Search for the cell housing the specified text and yield its (x, y) center coordinate. 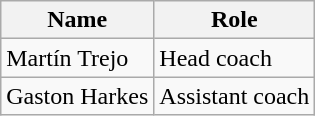
Role (234, 20)
Head coach (234, 58)
Assistant coach (234, 96)
Gaston Harkes (78, 96)
Martín Trejo (78, 58)
Name (78, 20)
